For the text-containing cell, return its midpoint in [X, Y] coordinate format. 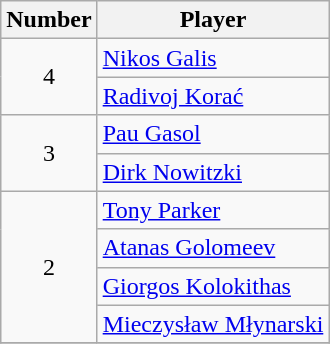
Giorgos Kolokithas [213, 286]
Dirk Nowitzki [213, 172]
3 [49, 153]
Player [213, 20]
Number [49, 20]
4 [49, 77]
Radivoj Korać [213, 96]
Tony Parker [213, 210]
Pau Gasol [213, 134]
Mieczysław Młynarski [213, 324]
Nikos Galis [213, 58]
Atanas Golomeev [213, 248]
2 [49, 267]
